Return (x, y) of the center of cell containing provided text 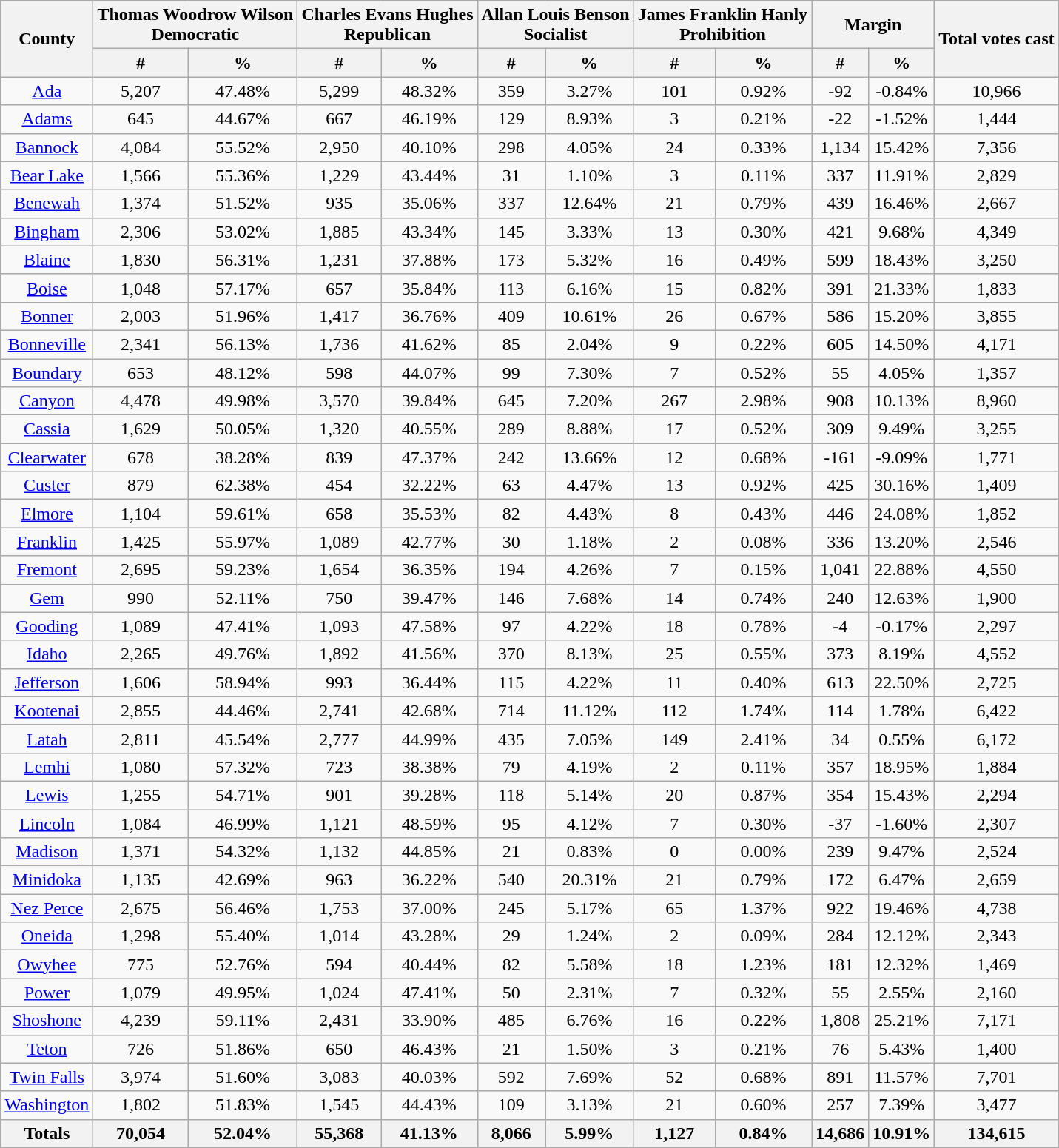
0.08% (763, 542)
6,172 (997, 739)
12.63% (901, 598)
4,738 (997, 908)
1.23% (763, 964)
7,701 (997, 1077)
5.58% (590, 964)
2,524 (997, 852)
56.31% (243, 260)
Charles Evans HughesRepublican (388, 25)
4.43% (590, 514)
391 (841, 288)
1,014 (339, 936)
421 (841, 232)
0.00% (763, 852)
-0.84% (901, 91)
8 (674, 514)
99 (511, 372)
57.17% (243, 288)
Shoshone (47, 1021)
257 (841, 1105)
1.50% (590, 1049)
1,298 (141, 936)
1,892 (339, 654)
2,695 (141, 570)
594 (339, 964)
2,306 (141, 232)
Lemhi (47, 767)
46.43% (429, 1049)
7.68% (590, 598)
32.22% (429, 486)
3.13% (590, 1105)
42.68% (429, 711)
25.21% (901, 1021)
134,615 (997, 1133)
1,469 (997, 964)
650 (339, 1049)
723 (339, 767)
1.10% (590, 175)
10.13% (901, 401)
47.48% (243, 91)
5.99% (590, 1133)
Twin Falls (47, 1077)
1,121 (339, 824)
112 (674, 711)
7.39% (901, 1105)
1,079 (141, 993)
54.71% (243, 795)
3,477 (997, 1105)
Boundary (47, 372)
1.74% (763, 711)
3,974 (141, 1077)
1,084 (141, 824)
Lewis (47, 795)
51.96% (243, 316)
46.99% (243, 824)
85 (511, 344)
435 (511, 739)
37.88% (429, 260)
1,885 (339, 232)
15.42% (901, 147)
1,320 (339, 429)
11.91% (901, 175)
Bannock (47, 147)
Franklin (47, 542)
40.55% (429, 429)
1,104 (141, 514)
599 (841, 260)
1,566 (141, 175)
173 (511, 260)
36.44% (429, 682)
Boise (47, 288)
35.84% (429, 288)
95 (511, 824)
52.76% (243, 964)
11 (674, 682)
1,417 (339, 316)
2,725 (997, 682)
8.19% (901, 654)
3,570 (339, 401)
446 (841, 514)
Lincoln (47, 824)
0.82% (763, 288)
336 (841, 542)
1,545 (339, 1105)
289 (511, 429)
1.78% (901, 711)
44.99% (429, 739)
1,629 (141, 429)
-1.52% (901, 119)
55.52% (243, 147)
3,250 (997, 260)
53.02% (243, 232)
2,667 (997, 204)
1,852 (997, 514)
12.32% (901, 964)
540 (511, 880)
7.05% (590, 739)
113 (511, 288)
-4 (841, 626)
Owyhee (47, 964)
714 (511, 711)
439 (841, 204)
678 (141, 457)
1,900 (997, 598)
15.20% (901, 316)
-0.17% (901, 626)
Jefferson (47, 682)
50.05% (243, 429)
1,371 (141, 852)
1,135 (141, 880)
1,833 (997, 288)
359 (511, 91)
194 (511, 570)
Bear Lake (47, 175)
16.46% (901, 204)
0.67% (763, 316)
0.09% (763, 936)
Ada (47, 91)
2,659 (997, 880)
8,960 (997, 401)
908 (841, 401)
15.43% (901, 795)
592 (511, 1077)
56.13% (243, 344)
0.74% (763, 598)
Adams (47, 119)
2,160 (997, 993)
Canyon (47, 401)
Gooding (47, 626)
775 (141, 964)
Thomas Woodrow WilsonDemocratic (195, 25)
118 (511, 795)
34 (841, 739)
0.49% (763, 260)
1,134 (841, 147)
44.43% (429, 1105)
485 (511, 1021)
18.95% (901, 767)
181 (841, 964)
43.28% (429, 936)
51.86% (243, 1049)
48.32% (429, 91)
653 (141, 372)
1,654 (339, 570)
-22 (841, 119)
42.69% (243, 880)
1.24% (590, 936)
373 (841, 654)
5,207 (141, 91)
4.19% (590, 767)
21.33% (901, 288)
7.30% (590, 372)
9.47% (901, 852)
839 (339, 457)
36.35% (429, 570)
146 (511, 598)
284 (841, 936)
267 (674, 401)
0.32% (763, 993)
3.33% (590, 232)
2,297 (997, 626)
Bingham (47, 232)
2.98% (763, 401)
454 (339, 486)
Total votes cast (997, 38)
239 (841, 852)
5.14% (590, 795)
115 (511, 682)
Fremont (47, 570)
-9.09% (901, 457)
298 (511, 147)
1,255 (141, 795)
38.38% (429, 767)
658 (339, 514)
51.52% (243, 204)
7.69% (590, 1077)
2,546 (997, 542)
409 (511, 316)
Blaine (47, 260)
35.53% (429, 514)
2,003 (141, 316)
12 (674, 457)
55.36% (243, 175)
55,368 (339, 1133)
44.07% (429, 372)
50 (511, 993)
43.44% (429, 175)
145 (511, 232)
Totals (47, 1133)
1,425 (141, 542)
12.64% (590, 204)
8.88% (590, 429)
3.27% (590, 91)
39.28% (429, 795)
109 (511, 1105)
8,066 (511, 1133)
52 (674, 1077)
Idaho (47, 654)
990 (141, 598)
Washington (47, 1105)
Elmore (47, 514)
63 (511, 486)
0.60% (763, 1105)
586 (841, 316)
5,299 (339, 91)
43.34% (429, 232)
3,255 (997, 429)
55.40% (243, 936)
2,950 (339, 147)
58.94% (243, 682)
4,478 (141, 401)
48.59% (429, 824)
1,080 (141, 767)
31 (511, 175)
2,341 (141, 344)
10.91% (901, 1133)
1,444 (997, 119)
879 (141, 486)
891 (841, 1077)
30.16% (901, 486)
0.33% (763, 147)
6.47% (901, 880)
101 (674, 91)
41.56% (429, 654)
-92 (841, 91)
8.13% (590, 654)
County (47, 38)
Minidoka (47, 880)
33.90% (429, 1021)
1,127 (674, 1133)
3,855 (997, 316)
James Franklin HanlyProhibition (722, 25)
14 (674, 598)
Custer (47, 486)
41.13% (429, 1133)
39.84% (429, 401)
605 (841, 344)
35.06% (429, 204)
38.28% (243, 457)
37.00% (429, 908)
2,294 (997, 795)
1,024 (339, 993)
26 (674, 316)
1,357 (997, 372)
30 (511, 542)
9.49% (901, 429)
0 (674, 852)
65 (674, 908)
56.46% (243, 908)
1.18% (590, 542)
5.17% (590, 908)
12.12% (901, 936)
70,054 (141, 1133)
1,753 (339, 908)
309 (841, 429)
20.31% (590, 880)
40.03% (429, 1077)
47.37% (429, 457)
25 (674, 654)
24.08% (901, 514)
1,409 (997, 486)
44.67% (243, 119)
129 (511, 119)
114 (841, 711)
2,811 (141, 739)
1,400 (997, 1049)
2,829 (997, 175)
4,084 (141, 147)
55.97% (243, 542)
45.54% (243, 739)
2,855 (141, 711)
1,048 (141, 288)
1,808 (841, 1021)
935 (339, 204)
425 (841, 486)
59.23% (243, 570)
1,374 (141, 204)
14,686 (841, 1133)
245 (511, 908)
49.76% (243, 654)
4,552 (997, 654)
Gem (47, 598)
6.76% (590, 1021)
Madison (47, 852)
1,830 (141, 260)
2,777 (339, 739)
36.22% (429, 880)
5.32% (590, 260)
49.95% (243, 993)
0.43% (763, 514)
Oneida (47, 936)
4.47% (590, 486)
2.41% (763, 739)
13.20% (901, 542)
2,307 (997, 824)
19.46% (901, 908)
79 (511, 767)
657 (339, 288)
1,771 (997, 457)
51.83% (243, 1105)
97 (511, 626)
Nez Perce (47, 908)
29 (511, 936)
1,093 (339, 626)
9 (674, 344)
0.84% (763, 1133)
0.40% (763, 682)
Allan Louis BensonSocialist (555, 25)
2,741 (339, 711)
1,736 (339, 344)
2.55% (901, 993)
41.62% (429, 344)
Cassia (47, 429)
Clearwater (47, 457)
8.93% (590, 119)
901 (339, 795)
1,132 (339, 852)
17 (674, 429)
42.77% (429, 542)
49.98% (243, 401)
15 (674, 288)
-1.60% (901, 824)
4.26% (590, 570)
667 (339, 119)
7.20% (590, 401)
726 (141, 1049)
354 (841, 795)
2,431 (339, 1021)
40.10% (429, 147)
11.57% (901, 1077)
4,349 (997, 232)
2,265 (141, 654)
10.61% (590, 316)
44.85% (429, 852)
-161 (841, 457)
2,675 (141, 908)
1,229 (339, 175)
149 (674, 739)
22.88% (901, 570)
48.12% (243, 372)
7,171 (997, 1021)
46.19% (429, 119)
357 (841, 767)
1,802 (141, 1105)
54.32% (243, 852)
4,239 (141, 1021)
18.43% (901, 260)
172 (841, 880)
963 (339, 880)
2.04% (590, 344)
62.38% (243, 486)
40.44% (429, 964)
59.11% (243, 1021)
Power (47, 993)
Teton (47, 1049)
Benewah (47, 204)
993 (339, 682)
76 (841, 1049)
47.58% (429, 626)
1,041 (841, 570)
7,356 (997, 147)
242 (511, 457)
370 (511, 654)
6.16% (590, 288)
52.04% (243, 1133)
39.47% (429, 598)
1,606 (141, 682)
22.50% (901, 682)
Bonner (47, 316)
20 (674, 795)
5.43% (901, 1049)
6,422 (997, 711)
-37 (841, 824)
1.37% (763, 908)
2,343 (997, 936)
0.87% (763, 795)
598 (339, 372)
0.78% (763, 626)
24 (674, 147)
3,083 (339, 1077)
613 (841, 682)
4.12% (590, 824)
59.61% (243, 514)
Bonneville (47, 344)
51.60% (243, 1077)
1,884 (997, 767)
4,550 (997, 570)
44.46% (243, 711)
750 (339, 598)
240 (841, 598)
57.32% (243, 767)
2.31% (590, 993)
Latah (47, 739)
11.12% (590, 711)
0.15% (763, 570)
9.68% (901, 232)
10,966 (997, 91)
Kootenai (47, 711)
52.11% (243, 598)
36.76% (429, 316)
14.50% (901, 344)
13.66% (590, 457)
1,231 (339, 260)
0.83% (590, 852)
922 (841, 908)
4,171 (997, 344)
Margin (873, 25)
